Extract the [x, y] coordinate from the center of the cell holding the provided text.  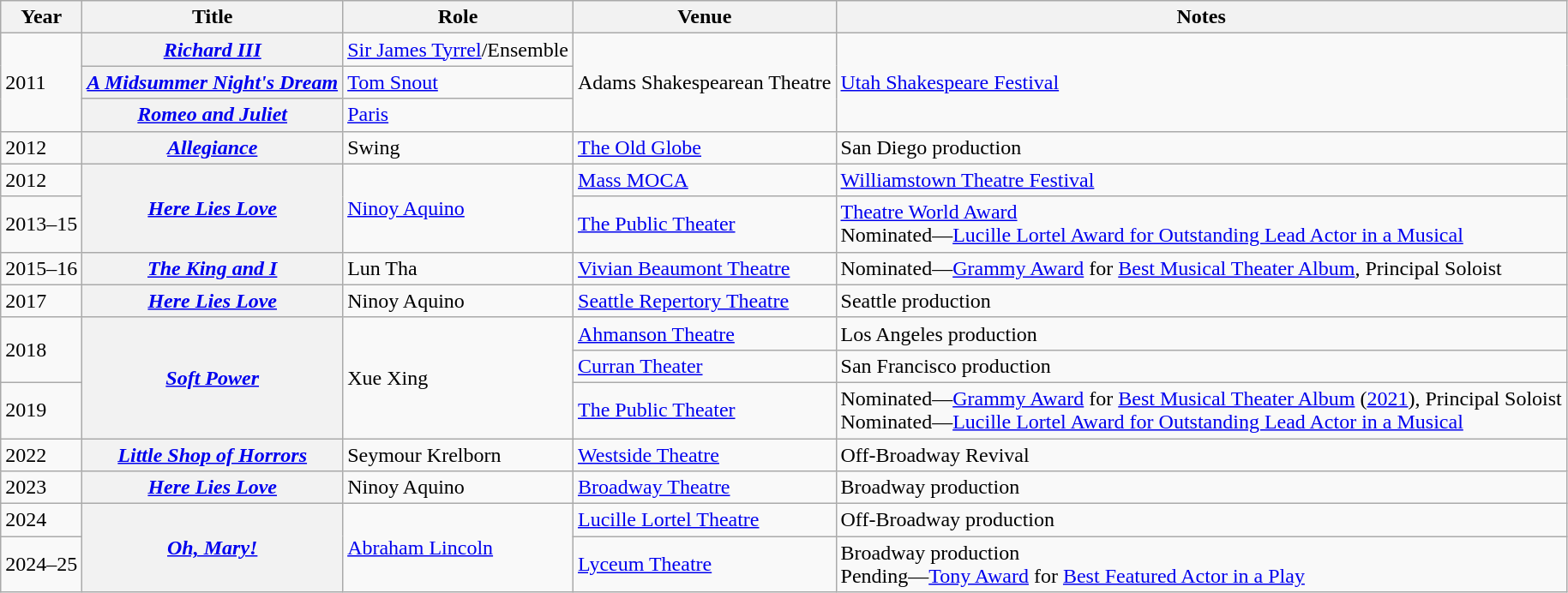
2019 [41, 410]
2024 [41, 520]
San Diego production [1201, 147]
Los Angeles production [1201, 333]
Sir James Tyrrel/Ensemble [458, 50]
2013–15 [41, 225]
Nominated—Grammy Award for Best Musical Theater Album, Principal Soloist [1201, 268]
Lucille Lortel Theatre [705, 520]
Ahmanson Theatre [705, 333]
Curran Theater [705, 366]
Allegiance [213, 147]
Title [213, 17]
2023 [41, 488]
2024–25 [41, 564]
Williamstown Theatre Festival [1201, 180]
Oh, Mary! [213, 548]
2017 [41, 301]
Soft Power [213, 377]
Off-Broadway Revival [1201, 455]
2022 [41, 455]
2011 [41, 82]
Venue [705, 17]
Broadway Theatre [705, 488]
The Old Globe [705, 147]
Richard III [213, 50]
Nominated—Grammy Award for Best Musical Theater Album (2021), Principal SoloistNominated—Lucille Lortel Award for Outstanding Lead Actor in a Musical [1201, 410]
Xue Xing [458, 377]
Lyceum Theatre [705, 564]
The King and I [213, 268]
Seymour Krelborn [458, 455]
Abraham Lincoln [458, 548]
Mass MOCA [705, 180]
2015–16 [41, 268]
Adams Shakespearean Theatre [705, 82]
Theatre World AwardNominated—Lucille Lortel Award for Outstanding Lead Actor in a Musical [1201, 225]
Seattle Repertory Theatre [705, 301]
Swing [458, 147]
Year [41, 17]
Paris [458, 115]
Westside Theatre [705, 455]
Broadway production [1201, 488]
Tom Snout [458, 82]
Vivian Beaumont Theatre [705, 268]
Romeo and Juliet [213, 115]
San Francisco production [1201, 366]
Lun Tha [458, 268]
Utah Shakespeare Festival [1201, 82]
Broadway productionPending—Tony Award for Best Featured Actor in a Play [1201, 564]
Off-Broadway production [1201, 520]
Little Shop of Horrors [213, 455]
Seattle production [1201, 301]
2018 [41, 350]
A Midsummer Night's Dream [213, 82]
Role [458, 17]
Notes [1201, 17]
